Detect which cell encompasses the target text, then output its (X, Y) center coordinate. 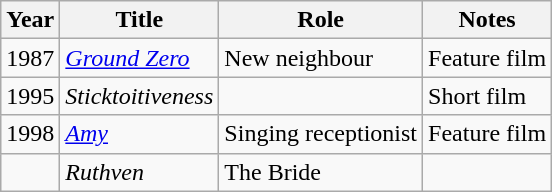
Title (140, 20)
The Bride (321, 172)
Sticktoitiveness (140, 96)
1995 (30, 96)
Notes (488, 20)
1987 (30, 58)
Amy (140, 134)
Year (30, 20)
Singing receptionist (321, 134)
Ruthven (140, 172)
Short film (488, 96)
New neighbour (321, 58)
Ground Zero (140, 58)
Role (321, 20)
1998 (30, 134)
